Scan for the cell matching the given text and deliver its [x, y] coordinate at center. 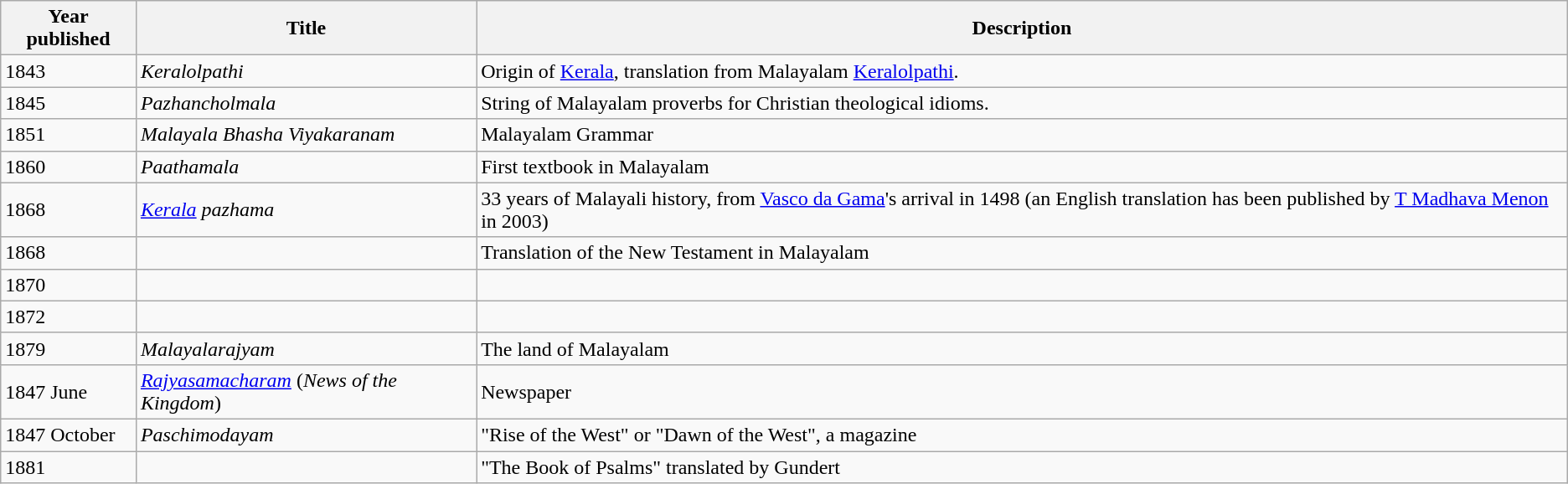
Origin of Kerala, translation from Malayalam Keralolpathi. [1022, 71]
String of Malayalam proverbs for Christian theological idioms. [1022, 103]
Keralolpathi [306, 71]
1845 [69, 103]
Pazhancholmala [306, 103]
1843 [69, 71]
1847 October [69, 435]
"The Book of Psalms" translated by Gundert [1022, 466]
Title [306, 28]
The land of Malayalam [1022, 348]
Malayalam Grammar [1022, 135]
Malayala Bhasha Viyakaranam [306, 135]
Paathamala [306, 167]
Kerala pazhama [306, 209]
1881 [69, 466]
1851 [69, 135]
33 years of Malayali history, from Vasco da Gama's arrival in 1498 (an English translation has been published by T Madhava Menon in 2003) [1022, 209]
"Rise of the West" or "Dawn of the West", a magazine [1022, 435]
Paschimodayam [306, 435]
1847 June [69, 392]
Newspaper [1022, 392]
Rajyasamacharam (News of the Kingdom) [306, 392]
Translation of the New Testament in Malayalam [1022, 253]
First textbook in Malayalam [1022, 167]
Description [1022, 28]
Malayalarajyam [306, 348]
1870 [69, 285]
Year published [69, 28]
1860 [69, 167]
1879 [69, 348]
1872 [69, 317]
